Search for the cell housing the specified text and yield its (x, y) center coordinate. 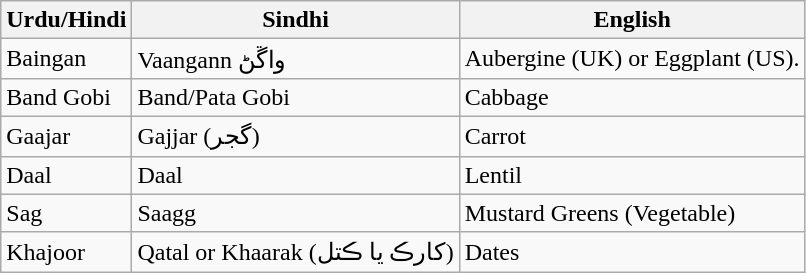
Carrot (632, 136)
Sindhi (296, 20)
Dates (632, 252)
Cabbage (632, 97)
Gajjar (گجر) (296, 136)
Gaajar (66, 136)
Lentil (632, 175)
Urdu/Hindi (66, 20)
Mustard Greens (Vegetable) (632, 213)
Saagg (296, 213)
Aubergine (UK) or Eggplant (US). (632, 59)
Band/Pata Gobi (296, 97)
Baingan (66, 59)
English (632, 20)
Qatal or Khaarak (کارڪ يا ڪتل) (296, 252)
Sag (66, 213)
Band Gobi (66, 97)
Khajoor (66, 252)
Vaangann واڱڻ (296, 59)
